From the cell containing the given text, extract its center point as [x, y] coordinate. 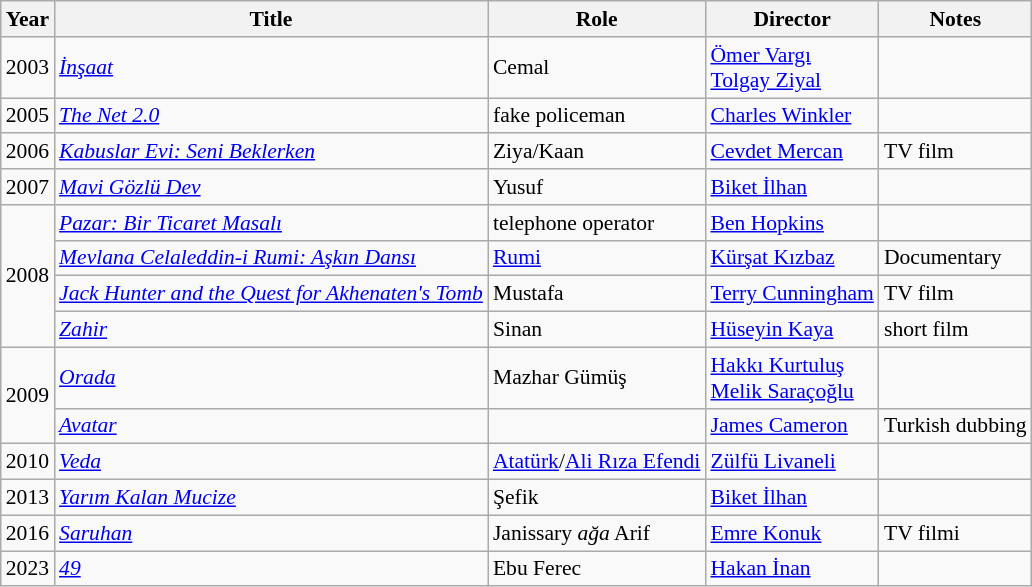
Veda [271, 462]
TV filmi [956, 533]
Cemal [597, 68]
Janissary ağa Arif [597, 533]
2006 [28, 152]
2008 [28, 276]
Saruhan [271, 533]
Title [271, 19]
2013 [28, 498]
Ömer VargıTolgay Ziyal [792, 68]
Orada [271, 378]
Avatar [271, 426]
2009 [28, 396]
Atatürk/Ali Rıza Efendi [597, 462]
Yarım Kalan Mucize [271, 498]
Cevdet Mercan [792, 152]
Director [792, 19]
Şefik [597, 498]
Kabuslar Evi: Seni Beklerken [271, 152]
Ebu Ferec [597, 569]
2005 [28, 116]
The Net 2.0 [271, 116]
2010 [28, 462]
Ben Hopkins [792, 223]
2003 [28, 68]
2016 [28, 533]
Jack Hunter and the Quest for Akhenaten's Tomb [271, 294]
Sinan [597, 330]
Mevlana Celaleddin-i Rumi: Aşkın Dansı [271, 258]
Role [597, 19]
2023 [28, 569]
Pazar: Bir Ticaret Masalı [271, 223]
Hüseyin Kaya [792, 330]
Hakkı KurtuluşMelik Saraçoğlu [792, 378]
Mazhar Gümüş [597, 378]
James Cameron [792, 426]
Hakan İnan [792, 569]
Zülfü Livaneli [792, 462]
Emre Konuk [792, 533]
telephone operator [597, 223]
Zahir [271, 330]
Terry Cunningham [792, 294]
Ziya/Kaan [597, 152]
Yusuf [597, 187]
İnşaat [271, 68]
49 [271, 569]
Mustafa [597, 294]
2007 [28, 187]
Documentary [956, 258]
Kürşat Kızbaz [792, 258]
Turkish dubbing [956, 426]
Notes [956, 19]
Mavi Gözlü Dev [271, 187]
short film [956, 330]
Charles Winkler [792, 116]
fake policeman [597, 116]
Year [28, 19]
Rumi [597, 258]
